Provide the (x, y) coordinate of the cell's center where the given text is located.  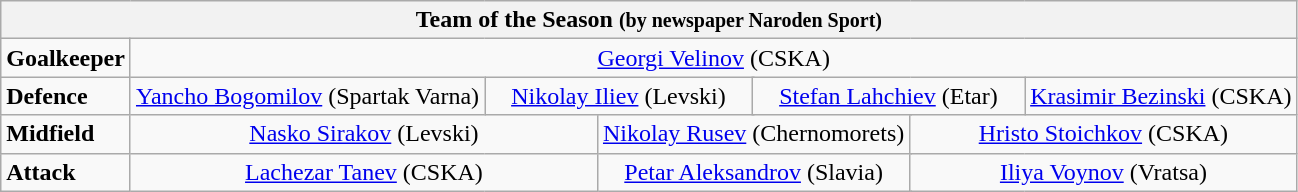
Team of the Season (by newspaper Naroden Sport) (649, 20)
Defence (66, 96)
Goalkeeper (66, 58)
Yancho Bogomilov (Spartak Varna) (307, 96)
Lachezar Tanev (CSKA) (364, 172)
Stefan Lahchiev (Etar) (888, 96)
Nasko Sirakov (Levski) (364, 134)
Nikolay Iliev (Levski) (619, 96)
Midfield (66, 134)
Nikolay Rusev (Chernomorets) (753, 134)
Krasimir Bezinski (CSKA) (1161, 96)
Iliya Voynov (Vratsa) (1104, 172)
Petar Aleksandrov (Slavia) (753, 172)
Hristo Stoichkov (CSKA) (1104, 134)
Georgi Velinov (CSKA) (714, 58)
Attack (66, 172)
